Return the (X, Y) coordinate for the center point of the cell that contains the specified text.  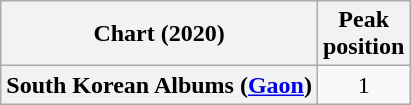
South Korean Albums (Gaon) (160, 85)
1 (363, 85)
Chart (2020) (160, 34)
Peakposition (363, 34)
